Identify which cell holds the provided text, then report its (X, Y) central coordinate. 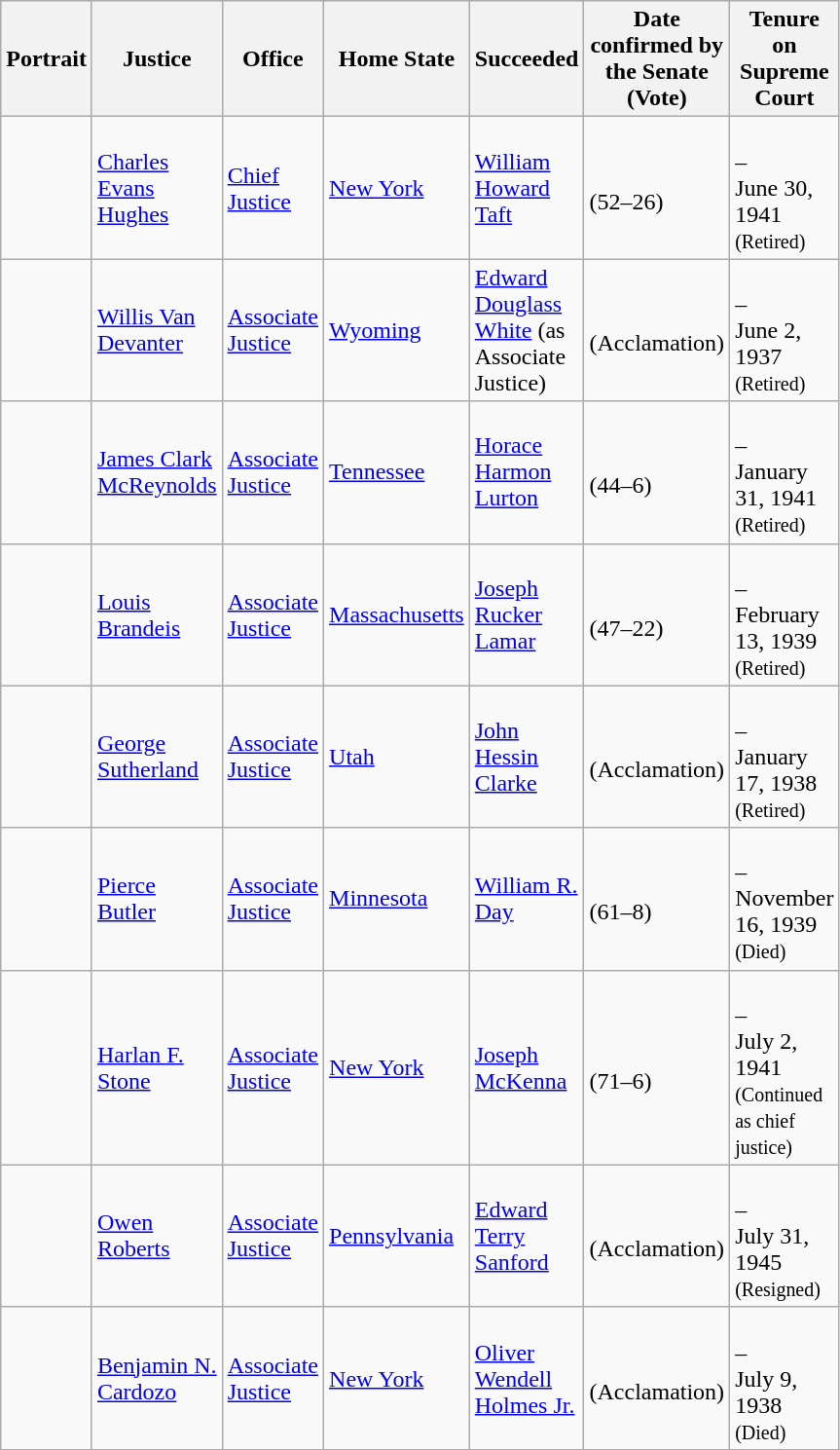
Willis Van Devanter (157, 330)
–July 31, 1945(Resigned) (785, 1236)
William R. Day (527, 899)
–February 13, 1939(Retired) (785, 614)
(52–26) (657, 188)
Portrait (47, 58)
–June 2, 1937(Retired) (785, 330)
Office (273, 58)
George Sutherland (157, 757)
–June 30, 1941(Retired) (785, 188)
–January 31, 1941(Retired) (785, 472)
Charles Evans Hughes (157, 188)
Owen Roberts (157, 1236)
Wyoming (397, 330)
Joseph McKenna (527, 1067)
Benjamin N. Cardozo (157, 1378)
Chief Justice (273, 188)
–January 17, 1938(Retired) (785, 757)
Home State (397, 58)
Edward Douglass White (as Associate Justice) (527, 330)
Massachusetts (397, 614)
–July 2, 1941(Continued as chief justice) (785, 1067)
Succeeded (527, 58)
James Clark McReynolds (157, 472)
(71–6) (657, 1067)
Tennessee (397, 472)
–July 9, 1938(Died) (785, 1378)
Horace Harmon Lurton (527, 472)
John Hessin Clarke (527, 757)
(47–22) (657, 614)
Justice (157, 58)
–November 16, 1939(Died) (785, 899)
Tenure on Supreme Court (785, 58)
Pierce Butler (157, 899)
Pennsylvania (397, 1236)
Oliver Wendell Holmes Jr. (527, 1378)
(61–8) (657, 899)
William Howard Taft (527, 188)
Minnesota (397, 899)
Utah (397, 757)
Joseph Rucker Lamar (527, 614)
Date confirmed by the Senate(Vote) (657, 58)
Harlan F. Stone (157, 1067)
(44–6) (657, 472)
Louis Brandeis (157, 614)
Edward Terry Sanford (527, 1236)
